Determine the (x, y) coordinate at the center of the cell enclosing the given text.  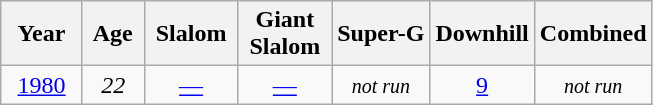
Super-G (381, 34)
Slalom (191, 34)
Downhill (482, 34)
9 (482, 85)
Giant Slalom (285, 34)
Age (113, 34)
Year (42, 34)
22 (113, 85)
Combined (593, 34)
1980 (42, 85)
